Return [X, Y] of the center of cell containing provided text 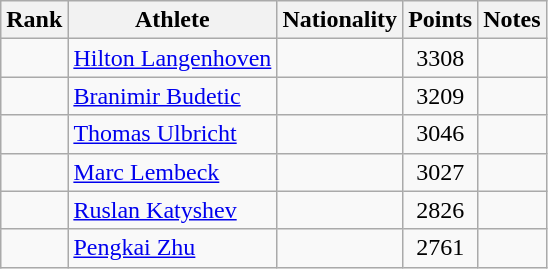
Points [440, 20]
2826 [440, 210]
Marc Lembeck [172, 172]
Branimir Budetic [172, 96]
3027 [440, 172]
Ruslan Katyshev [172, 210]
Rank [34, 20]
2761 [440, 248]
3209 [440, 96]
Athlete [172, 20]
Hilton Langenhoven [172, 58]
Notes [512, 20]
Nationality [340, 20]
Thomas Ulbricht [172, 134]
3046 [440, 134]
Pengkai Zhu [172, 248]
3308 [440, 58]
